Output the [x, y] coordinate of the center of the cell containing the given text.  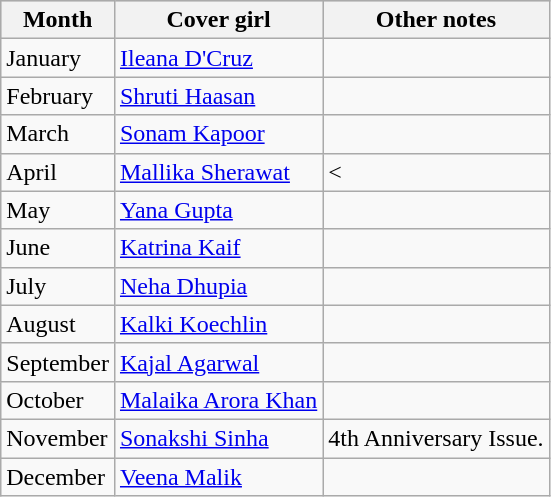
Veena Malik [218, 477]
Sonam Kapoor [218, 134]
Neha Dhupia [218, 286]
Month [58, 20]
August [58, 324]
May [58, 210]
December [58, 477]
January [58, 58]
Cover girl [218, 20]
Yana Gupta [218, 210]
Sonakshi Sinha [218, 438]
4th Anniversary Issue. [436, 438]
Kalki Koechlin [218, 324]
Malaika Arora Khan [218, 400]
Katrina Kaif [218, 248]
November [58, 438]
< [436, 172]
Mallika Sherawat [218, 172]
Ileana D'Cruz [218, 58]
June [58, 248]
April [58, 172]
Kajal Agarwal [218, 362]
July [58, 286]
September [58, 362]
February [58, 96]
Other notes [436, 20]
Shruti Haasan [218, 96]
March [58, 134]
October [58, 400]
